Find where the given text appears and provide that cell's center as [x, y] coordinate. 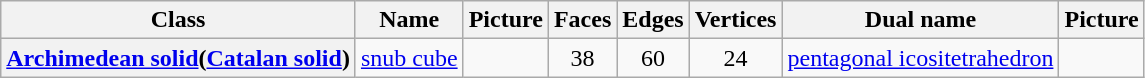
pentagonal icositetrahedron [920, 58]
Name [409, 20]
Dual name [920, 20]
Edges [653, 20]
snub cube [409, 58]
Class [178, 20]
38 [582, 58]
Archimedean solid(Catalan solid) [178, 58]
24 [736, 58]
Faces [582, 20]
60 [653, 58]
Vertices [736, 20]
